For the text-containing cell, return its midpoint in [X, Y] coordinate format. 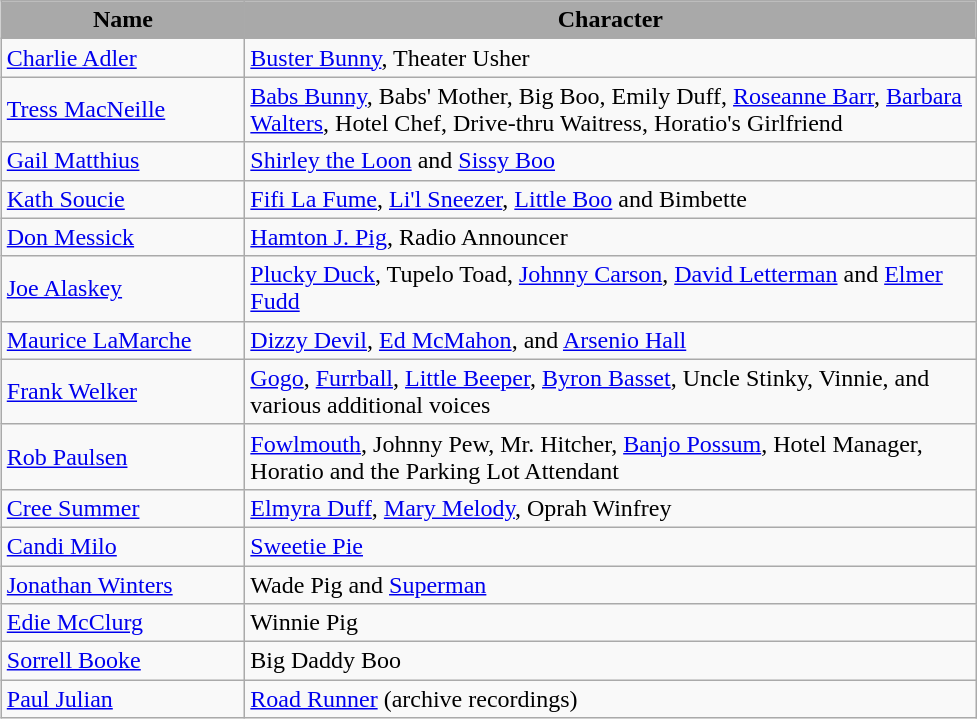
Character [610, 20]
Don Messick [123, 237]
Kath Soucie [123, 199]
Maurice LaMarche [123, 340]
Winnie Pig [610, 623]
Dizzy Devil, Ed McMahon, and Arsenio Hall [610, 340]
Jonathan Winters [123, 585]
Road Runner (archive recordings) [610, 699]
Paul Julian [123, 699]
Fifi La Fume, Li'l Sneezer, Little Boo and Bimbette [610, 199]
Fowlmouth, Johnny Pew, Mr. Hitcher, Banjo Possum, Hotel Manager, Horatio and the Parking Lot Attendant [610, 456]
Charlie Adler [123, 58]
Joe Alaskey [123, 288]
Gail Matthius [123, 161]
Sweetie Pie [610, 546]
Shirley the Loon and Sissy Boo [610, 161]
Hamton J. Pig, Radio Announcer [610, 237]
Elmyra Duff, Mary Melody, Oprah Winfrey [610, 508]
Edie McClurg [123, 623]
Tress MacNeille [123, 110]
Gogo, Furrball, Little Beeper, Byron Basset, Uncle Stinky, Vinnie, and various additional voices [610, 392]
Wade Pig and Superman [610, 585]
Sorrell Booke [123, 661]
Buster Bunny, Theater Usher [610, 58]
Name [123, 20]
Frank Welker [123, 392]
Cree Summer [123, 508]
Babs Bunny, Babs' Mother, Big Boo, Emily Duff, Roseanne Barr, Barbara Walters, Hotel Chef, Drive-thru Waitress, Horatio's Girlfriend [610, 110]
Rob Paulsen [123, 456]
Plucky Duck, Tupelo Toad, Johnny Carson, David Letterman and Elmer Fudd [610, 288]
Big Daddy Boo [610, 661]
Candi Milo [123, 546]
